From the cell containing the given text, extract its center point as (X, Y) coordinate. 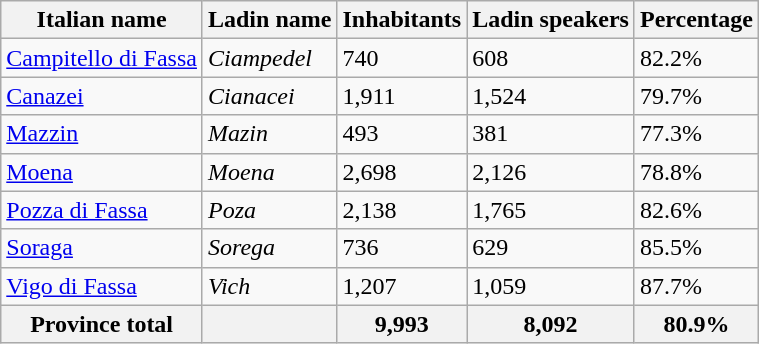
1,765 (551, 210)
Poza (269, 210)
82.6% (696, 210)
85.5% (696, 248)
79.7% (696, 96)
Mazin (269, 134)
80.9% (696, 324)
1,911 (402, 96)
Ladin speakers (551, 20)
1,524 (551, 96)
Pozza di Fassa (102, 210)
736 (402, 248)
Percentage (696, 20)
Italian name (102, 20)
Mazzin (102, 134)
9,993 (402, 324)
78.8% (696, 172)
Vich (269, 286)
608 (551, 58)
82.2% (696, 58)
629 (551, 248)
87.7% (696, 286)
Ladin name (269, 20)
381 (551, 134)
Ciampedel (269, 58)
Inhabitants (402, 20)
Sorega (269, 248)
2,138 (402, 210)
2,698 (402, 172)
493 (402, 134)
Cianacei (269, 96)
1,059 (551, 286)
8,092 (551, 324)
Soraga (102, 248)
Campitello di Fassa (102, 58)
Vigo di Fassa (102, 286)
Canazei (102, 96)
740 (402, 58)
1,207 (402, 286)
2,126 (551, 172)
77.3% (696, 134)
Province total (102, 324)
